Capture the cell that displays the provided text and extract its (x, y) central coordinate. 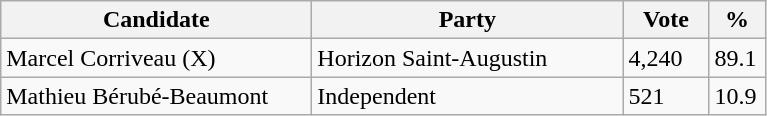
Candidate (156, 20)
Party (468, 20)
Mathieu Bérubé-Beaumont (156, 96)
Horizon Saint-Augustin (468, 58)
89.1 (737, 58)
10.9 (737, 96)
Marcel Corriveau (X) (156, 58)
Independent (468, 96)
4,240 (666, 58)
Vote (666, 20)
521 (666, 96)
% (737, 20)
